Capture the cell that displays the provided text and extract its [X, Y] central coordinate. 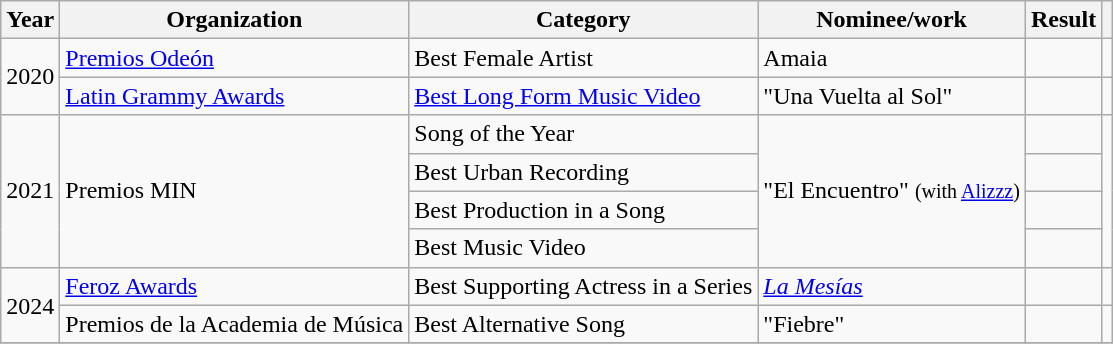
Song of the Year [584, 134]
Result [1063, 20]
Organization [234, 20]
Best Female Artist [584, 58]
"Una Vuelta al Sol" [892, 96]
Best Long Form Music Video [584, 96]
Best Music Video [584, 248]
2021 [30, 191]
Best Production in a Song [584, 210]
Best Urban Recording [584, 172]
Best Supporting Actress in a Series [584, 286]
La Mesías [892, 286]
"El Encuentro" (with Alizzz) [892, 191]
Year [30, 20]
2020 [30, 77]
Premios de la Academia de Música [234, 324]
Nominee/work [892, 20]
Category [584, 20]
Premios MIN [234, 191]
Feroz Awards [234, 286]
Amaia [892, 58]
Premios Odeón [234, 58]
Best Alternative Song [584, 324]
"Fiebre" [892, 324]
Latin Grammy Awards [234, 96]
2024 [30, 305]
